Detect which cell encompasses the target text, then output its [x, y] center coordinate. 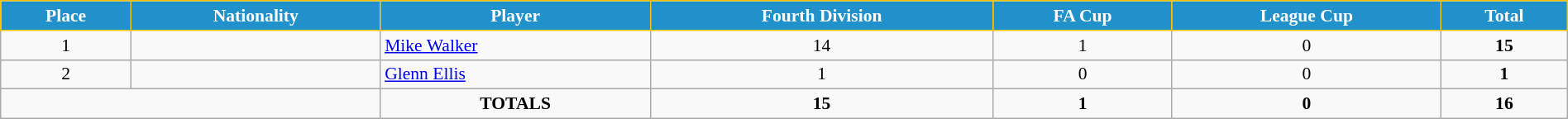
Total [1505, 16]
Fourth Division [822, 16]
14 [822, 45]
Glenn Ellis [515, 74]
Place [66, 16]
2 [66, 74]
TOTALS [515, 104]
League Cup [1307, 16]
16 [1505, 104]
Player [515, 16]
FA Cup [1083, 16]
Mike Walker [515, 45]
Nationality [256, 16]
